Find where the given text appears and provide that cell's center as [x, y] coordinate. 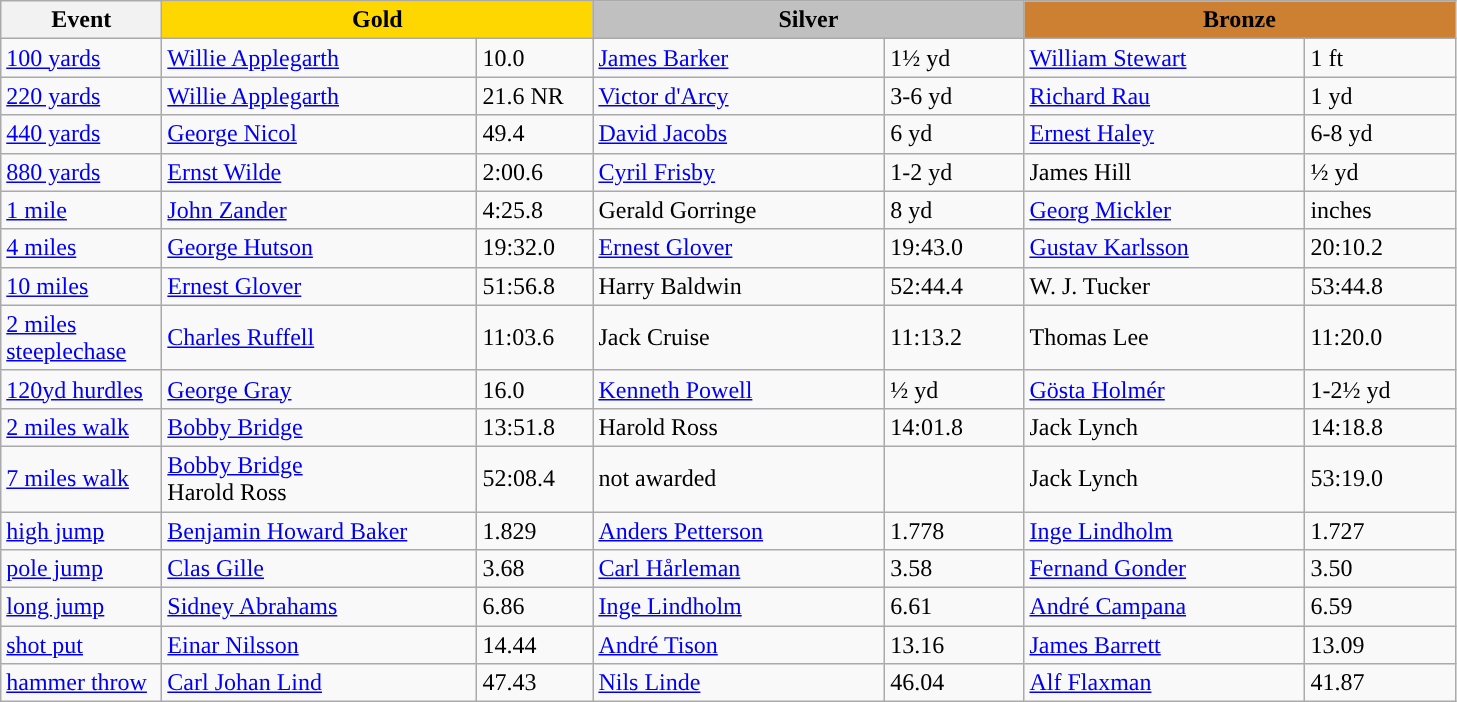
Gerald Gorringe [739, 210]
1-2½ yd [1380, 389]
3.50 [1380, 569]
6 yd [954, 134]
14.44 [535, 645]
1 mile [82, 210]
Fernand Gonder [1164, 569]
1 ft [1380, 58]
Victor d'Arcy [739, 96]
George Nicol [320, 134]
11:13.2 [954, 338]
not awarded [739, 478]
Silver [808, 20]
Carl Hårleman [739, 569]
2 miles steeplechase [82, 338]
3-6 yd [954, 96]
14:01.8 [954, 427]
Ernst Wilde [320, 172]
Bronze [1240, 20]
120yd hurdles [82, 389]
Gold [378, 20]
Einar Nilsson [320, 645]
46.04 [954, 683]
6.61 [954, 607]
4:25.8 [535, 210]
100 yards [82, 58]
2 miles walk [82, 427]
James Hill [1164, 172]
20:10.2 [1380, 248]
7 miles walk [82, 478]
19:43.0 [954, 248]
John Zander [320, 210]
Gustav Karlsson [1164, 248]
41.87 [1380, 683]
1.727 [1380, 531]
6.86 [535, 607]
21.6 NR [535, 96]
Alf Flaxman [1164, 683]
220 yards [82, 96]
James Barrett [1164, 645]
André Campana [1164, 607]
11:20.0 [1380, 338]
49.4 [535, 134]
Sidney Abrahams [320, 607]
Anders Petterson [739, 531]
Event [82, 20]
880 yards [82, 172]
Clas Gille [320, 569]
52:08.4 [535, 478]
Harry Baldwin [739, 286]
Benjamin Howard Baker [320, 531]
3.58 [954, 569]
pole jump [82, 569]
long jump [82, 607]
Gösta Holmér [1164, 389]
hammer throw [82, 683]
W. J. Tucker [1164, 286]
Richard Rau [1164, 96]
André Tison [739, 645]
Georg Mickler [1164, 210]
Jack Cruise [739, 338]
Charles Ruffell [320, 338]
1-2 yd [954, 172]
Carl Johan Lind [320, 683]
14:18.8 [1380, 427]
William Stewart [1164, 58]
16.0 [535, 389]
George Gray [320, 389]
13.16 [954, 645]
1 yd [1380, 96]
13.09 [1380, 645]
47.43 [535, 683]
Bobby Bridge [320, 427]
Harold Ross [739, 427]
51:56.8 [535, 286]
1.778 [954, 531]
19:32.0 [535, 248]
David Jacobs [739, 134]
Kenneth Powell [739, 389]
13:51.8 [535, 427]
8 yd [954, 210]
6-8 yd [1380, 134]
10 miles [82, 286]
53:19.0 [1380, 478]
inches [1380, 210]
440 yards [82, 134]
1.829 [535, 531]
2:00.6 [535, 172]
11:03.6 [535, 338]
52:44.4 [954, 286]
Thomas Lee [1164, 338]
Nils Linde [739, 683]
Ernest Haley [1164, 134]
53:44.8 [1380, 286]
10.0 [535, 58]
George Hutson [320, 248]
Bobby BridgeHarold Ross [320, 478]
high jump [82, 531]
1½ yd [954, 58]
James Barker [739, 58]
Cyril Frisby [739, 172]
6.59 [1380, 607]
shot put [82, 645]
3.68 [535, 569]
4 miles [82, 248]
